Determine the [x, y] coordinate at the center of the cell enclosing the given text.  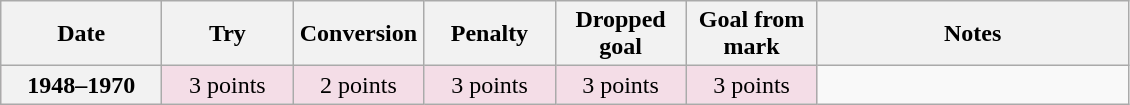
Goal from mark [752, 34]
1948–1970 [82, 85]
Dropped goal [620, 34]
Penalty [490, 34]
Notes [972, 34]
Conversion [358, 34]
2 points [358, 85]
Date [82, 34]
Try [228, 34]
